Find where the given text appears and provide that cell's center as (X, Y) coordinate. 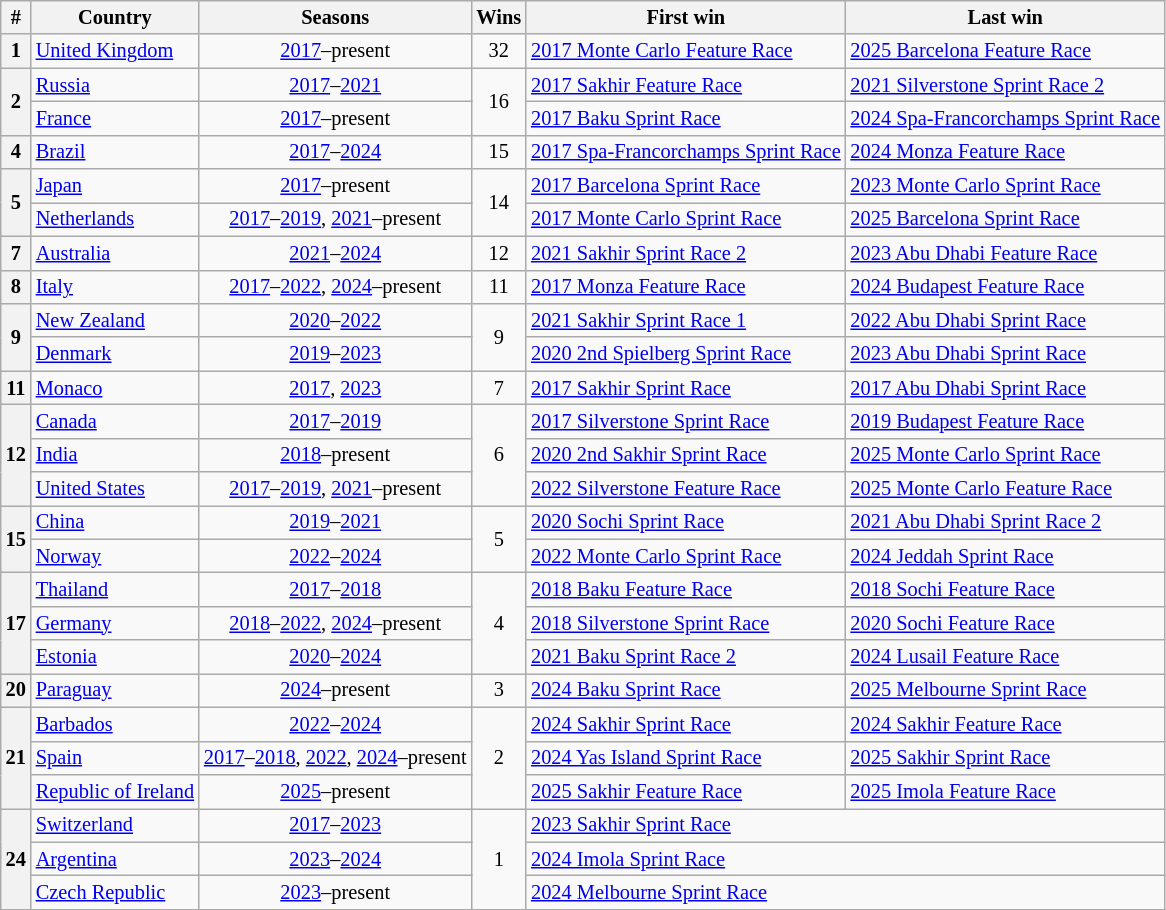
2017 Abu Dhabi Sprint Race (1006, 388)
2017–2018 (335, 589)
3 (498, 690)
Czech Republic (115, 892)
14 (498, 202)
United States (115, 489)
2017 Monte Carlo Feature Race (686, 51)
2025 Barcelona Feature Race (1006, 51)
2017 Spa-Francorchamps Sprint Race (686, 152)
2017–2019 (335, 421)
2021 Baku Sprint Race 2 (686, 657)
2018 Silverstone Sprint Race (686, 623)
2025 Imola Feature Race (1006, 791)
2019 Budapest Feature Race (1006, 421)
Japan (115, 186)
2025 Melbourne Sprint Race (1006, 690)
2021–2024 (335, 253)
2023 Abu Dhabi Sprint Race (1006, 354)
Monaco (115, 388)
2019–2023 (335, 354)
2017, 2023 (335, 388)
2018 Sochi Feature Race (1006, 589)
2018–present (335, 455)
2025 Monte Carlo Sprint Race (1006, 455)
2024 Imola Sprint Race (846, 859)
2025 Sakhir Feature Race (686, 791)
Germany (115, 623)
2024 Lusail Feature Race (1006, 657)
2020 2nd Sakhir Sprint Race (686, 455)
2020 Sochi Sprint Race (686, 522)
2024–present (335, 690)
2017–2024 (335, 152)
Australia (115, 253)
Seasons (335, 17)
Brazil (115, 152)
2024 Budapest Feature Race (1006, 287)
India (115, 455)
New Zealand (115, 320)
2023 Abu Dhabi Feature Race (1006, 253)
2017 Monte Carlo Sprint Race (686, 219)
2023 Monte Carlo Sprint Race (1006, 186)
2017–2018, 2022, 2024–present (335, 758)
Wins (498, 17)
2025 Monte Carlo Feature Race (1006, 489)
32 (498, 51)
8 (16, 287)
Country (115, 17)
Switzerland (115, 825)
2017 Sakhir Sprint Race (686, 388)
2022 Silverstone Feature Race (686, 489)
2022 Monte Carlo Sprint Race (686, 556)
Spain (115, 758)
2023 Sakhir Sprint Race (846, 825)
Norway (115, 556)
2025 Barcelona Sprint Race (1006, 219)
2017 Silverstone Sprint Race (686, 421)
2021 Silverstone Sprint Race 2 (1006, 85)
2017 Sakhir Feature Race (686, 85)
2017–2022, 2024–present (335, 287)
Estonia (115, 657)
2024 Yas Island Sprint Race (686, 758)
2020 2nd Spielberg Sprint Race (686, 354)
Argentina (115, 859)
2018 Baku Feature Race (686, 589)
2019–2021 (335, 522)
2018–2022, 2024–present (335, 623)
2025 Sakhir Sprint Race (1006, 758)
2024 Spa-Francorchamps Sprint Race (1006, 118)
2024 Melbourne Sprint Race (846, 892)
# (16, 17)
First win (686, 17)
6 (498, 454)
2024 Baku Sprint Race (686, 690)
2021 Abu Dhabi Sprint Race 2 (1006, 522)
2017 Baku Sprint Race (686, 118)
United Kingdom (115, 51)
Republic of Ireland (115, 791)
France (115, 118)
Russia (115, 85)
17 (16, 622)
2024 Sakhir Feature Race (1006, 724)
2022 Abu Dhabi Sprint Race (1006, 320)
20 (16, 690)
2020–2024 (335, 657)
2021 Sakhir Sprint Race 2 (686, 253)
Italy (115, 287)
China (115, 522)
Canada (115, 421)
Barbados (115, 724)
2017 Monza Feature Race (686, 287)
24 (16, 858)
Last win (1006, 17)
Thailand (115, 589)
2023–2024 (335, 859)
2024 Monza Feature Race (1006, 152)
Netherlands (115, 219)
2020 Sochi Feature Race (1006, 623)
2024 Sakhir Sprint Race (686, 724)
Denmark (115, 354)
2023–present (335, 892)
2024 Jeddah Sprint Race (1006, 556)
16 (498, 102)
2020–2022 (335, 320)
2017–2023 (335, 825)
2017–2021 (335, 85)
21 (16, 758)
2025–present (335, 791)
2021 Sakhir Sprint Race 1 (686, 320)
Paraguay (115, 690)
2017 Barcelona Sprint Race (686, 186)
